Detect which cell encompasses the target text, then output its [X, Y] center coordinate. 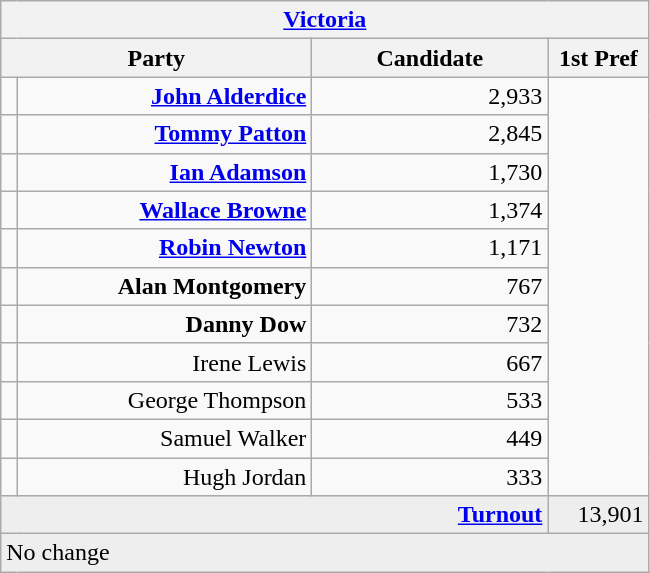
George Thompson [164, 400]
Wallace Browne [164, 210]
2,933 [430, 96]
Irene Lewis [164, 362]
333 [430, 477]
No change [325, 553]
533 [430, 400]
Tommy Patton [164, 134]
1,171 [430, 248]
13,901 [598, 515]
Party [156, 58]
Victoria [325, 20]
732 [430, 324]
Alan Montgomery [164, 286]
Ian Adamson [164, 172]
667 [430, 362]
John Alderdice [164, 96]
Samuel Walker [164, 438]
Candidate [430, 58]
Hugh Jordan [164, 477]
Danny Dow [164, 324]
1,730 [430, 172]
Robin Newton [164, 248]
Turnout [274, 515]
449 [430, 438]
2,845 [430, 134]
1st Pref [598, 58]
1,374 [430, 210]
767 [430, 286]
